Return [X, Y] of the center of cell containing provided text 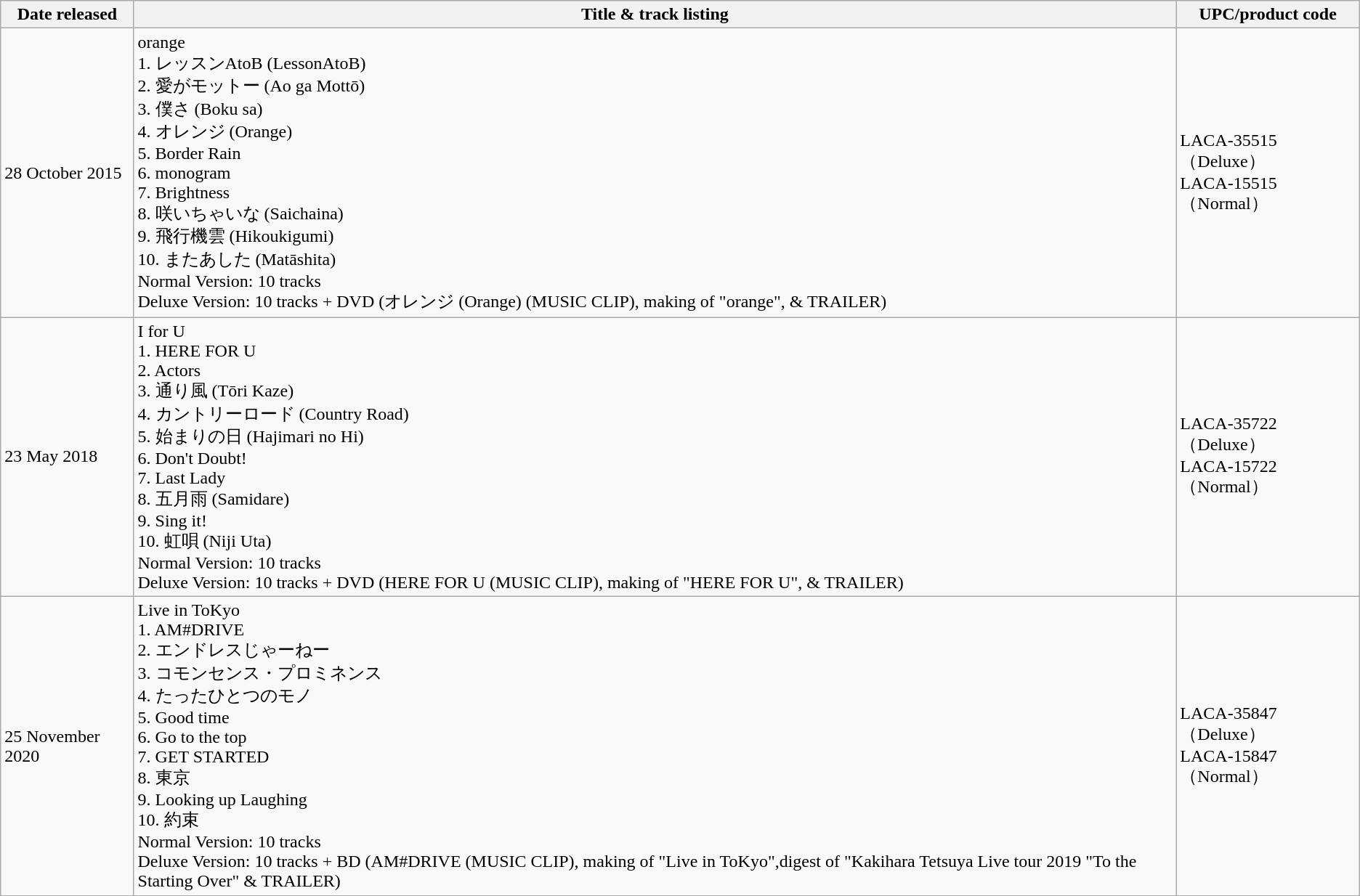
LACA-35847 （Deluxe） LACA-15847 （Normal） [1268, 746]
LACA-35515 （Deluxe） LACA-15515 （Normal） [1268, 173]
25 November 2020 [67, 746]
23 May 2018 [67, 457]
28 October 2015 [67, 173]
Date released [67, 15]
Title & track listing [655, 15]
UPC/product code [1268, 15]
LACA-35722 （Deluxe） LACA-15722 （Normal） [1268, 457]
